Provide the [X, Y] coordinate of the cell's center where the given text is located.  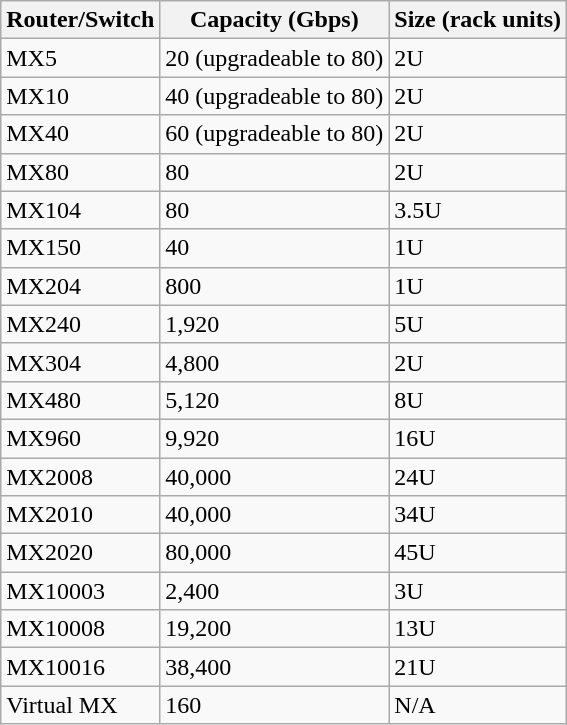
MX80 [80, 172]
Virtual MX [80, 705]
MX204 [80, 286]
24U [478, 477]
34U [478, 515]
8U [478, 400]
MX10003 [80, 591]
3U [478, 591]
MX5 [80, 58]
1,920 [274, 324]
MX10008 [80, 629]
2,400 [274, 591]
40 (upgradeable to 80) [274, 96]
5,120 [274, 400]
16U [478, 438]
60 (upgradeable to 80) [274, 134]
9,920 [274, 438]
800 [274, 286]
80,000 [274, 553]
Capacity (Gbps) [274, 20]
3.5U [478, 210]
MX480 [80, 400]
MX240 [80, 324]
5U [478, 324]
160 [274, 705]
MX104 [80, 210]
MX40 [80, 134]
4,800 [274, 362]
40 [274, 248]
MX304 [80, 362]
MX10016 [80, 667]
19,200 [274, 629]
20 (upgradeable to 80) [274, 58]
MX960 [80, 438]
38,400 [274, 667]
N/A [478, 705]
21U [478, 667]
Router/Switch [80, 20]
45U [478, 553]
MX2008 [80, 477]
13U [478, 629]
MX10 [80, 96]
MX2020 [80, 553]
Size (rack units) [478, 20]
MX2010 [80, 515]
MX150 [80, 248]
